Identify which cell holds the provided text, then report its (X, Y) central coordinate. 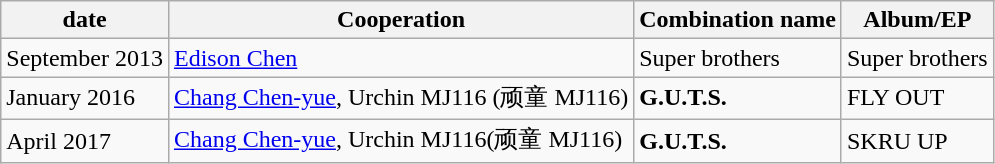
date (85, 20)
Album/EP (917, 20)
Edison Chen (400, 58)
January 2016 (85, 98)
Chang Chen-yue, Urchin MJ116 (顽童 MJ116) (400, 98)
September 2013 (85, 58)
FLY OUT (917, 98)
Chang Chen-yue, Urchin MJ116(顽童 MJ116) (400, 140)
April 2017 (85, 140)
Cooperation (400, 20)
SKRU UP (917, 140)
Combination name (738, 20)
